Find where the given text appears and provide that cell's center as (X, Y) coordinate. 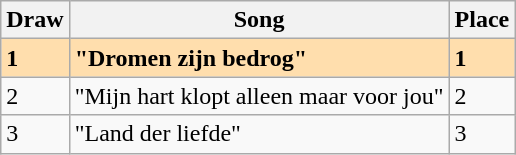
"Mijn hart klopt alleen maar voor jou" (259, 96)
Place (482, 20)
Draw (35, 20)
Song (259, 20)
"Land der liefde" (259, 134)
"Dromen zijn bedrog" (259, 58)
